For the text-containing cell, return its midpoint in (X, Y) coordinate format. 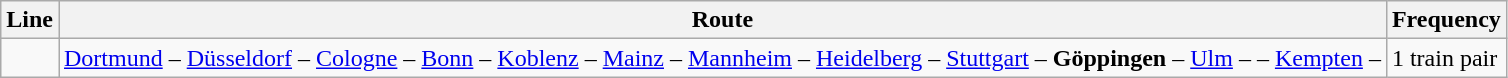
1 train pair (1446, 58)
Line (30, 20)
Route (722, 20)
Frequency (1446, 20)
Dortmund – Düsseldorf – Cologne – Bonn – Koblenz – Mainz – Mannheim – Heidelberg – Stuttgart – Göppingen – Ulm – – Kempten – (722, 58)
